Identify which cell holds the provided text, then report its (X, Y) central coordinate. 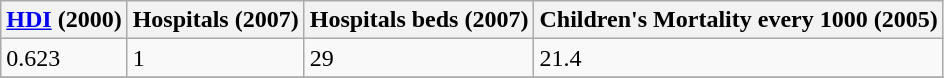
Children's Mortality every 1000 (2005) (738, 20)
Hospitals beds (2007) (419, 20)
Hospitals (2007) (216, 20)
21.4 (738, 58)
29 (419, 58)
HDI (2000) (64, 20)
0.623 (64, 58)
1 (216, 58)
